Scan for the cell matching the given text and deliver its (X, Y) coordinate at center. 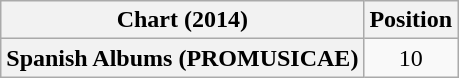
Position (411, 20)
Chart (2014) (182, 20)
10 (411, 58)
Spanish Albums (PROMUSICAE) (182, 58)
